Locate the cell with the specified text and output its (X, Y) center coordinate. 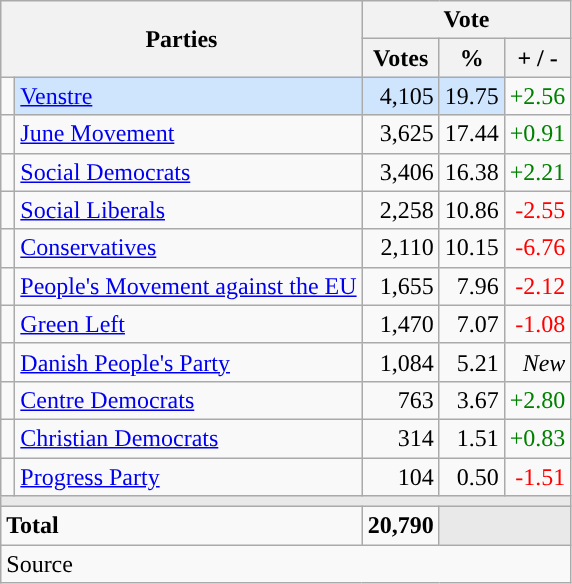
0.50 (472, 477)
10.15 (472, 248)
-1.08 (538, 324)
10.86 (472, 210)
Votes (400, 58)
19.75 (472, 96)
Centre Democrats (188, 400)
New (538, 362)
+ / - (538, 58)
3.67 (472, 400)
1,655 (400, 286)
-6.76 (538, 248)
People's Movement against the EU (188, 286)
Social Democrats (188, 172)
3,406 (400, 172)
Social Liberals (188, 210)
+0.91 (538, 134)
Source (286, 564)
1,084 (400, 362)
-2.12 (538, 286)
2,258 (400, 210)
Progress Party (188, 477)
7.07 (472, 324)
1.51 (472, 438)
17.44 (472, 134)
Christian Democrats (188, 438)
Total (182, 526)
763 (400, 400)
2,110 (400, 248)
314 (400, 438)
Danish People's Party (188, 362)
7.96 (472, 286)
% (472, 58)
5.21 (472, 362)
4,105 (400, 96)
June Movement (188, 134)
Conservatives (188, 248)
104 (400, 477)
+0.83 (538, 438)
+2.21 (538, 172)
Green Left (188, 324)
+2.56 (538, 96)
Vote (466, 20)
-2.55 (538, 210)
1,470 (400, 324)
-1.51 (538, 477)
3,625 (400, 134)
20,790 (400, 526)
16.38 (472, 172)
Venstre (188, 96)
Parties (182, 39)
+2.80 (538, 400)
